Output the (x, y) coordinate of the center of the cell containing the given text.  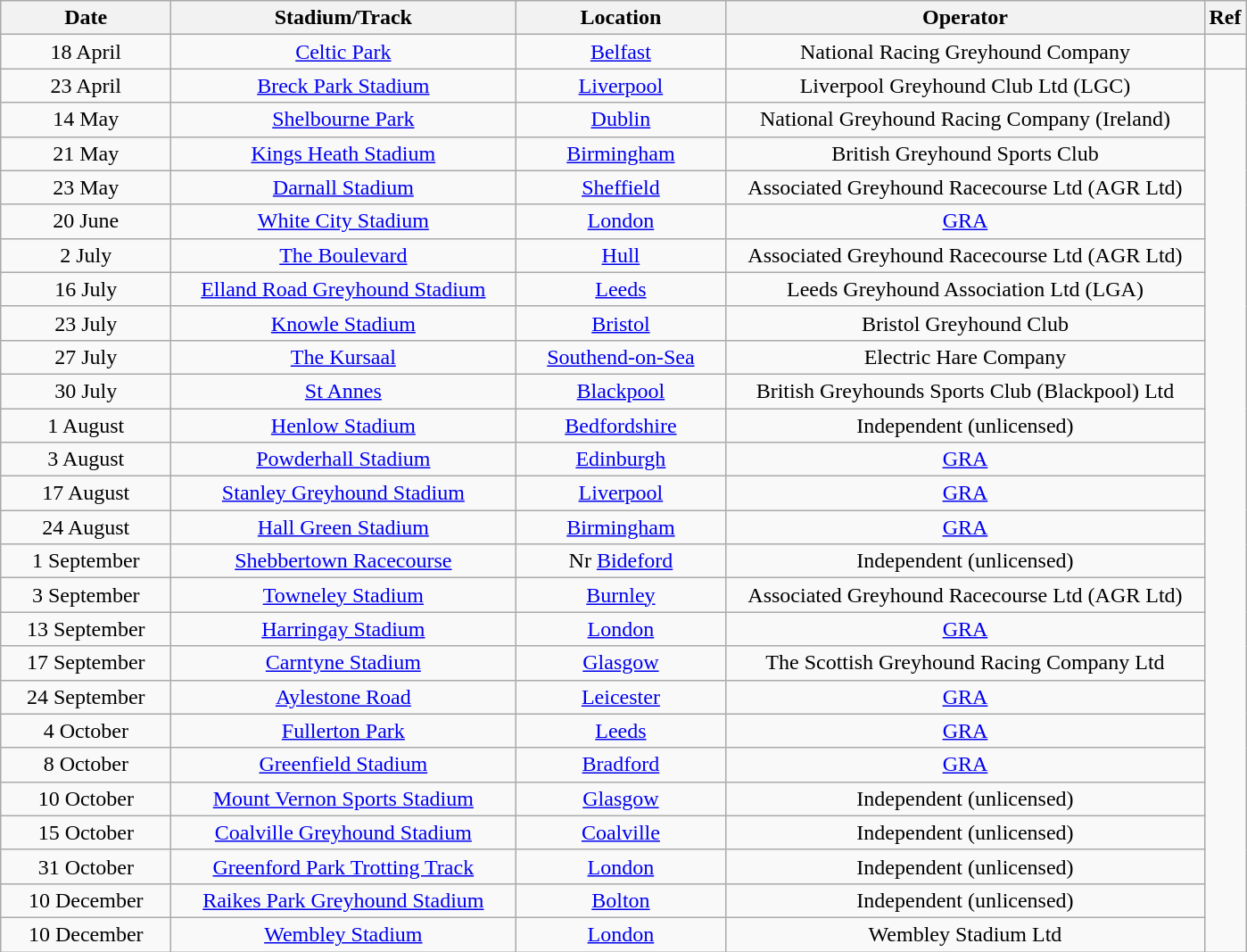
Breck Park Stadium (343, 86)
Celtic Park (343, 52)
Southend-on-Sea (621, 357)
23 April (86, 86)
31 October (86, 866)
18 April (86, 52)
Raikes Park Greyhound Stadium (343, 900)
1 August (86, 426)
Date (86, 18)
Kings Heath Stadium (343, 153)
21 May (86, 153)
The Boulevard (343, 255)
Stadium/Track (343, 18)
17 August (86, 493)
23 July (86, 323)
Ref (1226, 18)
Dublin (621, 120)
Bristol (621, 323)
The Kursaal (343, 357)
White City Stadium (343, 221)
Operator (965, 18)
Bolton (621, 900)
Nr Bideford (621, 561)
Wembley Stadium (343, 934)
3 September (86, 595)
23 May (86, 187)
30 July (86, 391)
British Greyhound Sports Club (965, 153)
4 October (86, 731)
Shelbourne Park (343, 120)
Bedfordshire (621, 426)
Fullerton Park (343, 731)
Stanley Greyhound Stadium (343, 493)
Bristol Greyhound Club (965, 323)
Knowle Stadium (343, 323)
Hall Green Stadium (343, 527)
Harringay Stadium (343, 629)
National Racing Greyhound Company (965, 52)
Elland Road Greyhound Stadium (343, 289)
Greenfield Stadium (343, 765)
Blackpool (621, 391)
Burnley (621, 595)
1 September (86, 561)
Leeds Greyhound Association Ltd (LGA) (965, 289)
Edinburgh (621, 459)
15 October (86, 832)
Shebbertown Racecourse (343, 561)
Greenford Park Trotting Track (343, 866)
16 July (86, 289)
St Annes (343, 391)
14 May (86, 120)
8 October (86, 765)
27 July (86, 357)
Liverpool Greyhound Club Ltd (LGC) (965, 86)
Wembley Stadium Ltd (965, 934)
24 September (86, 697)
20 June (86, 221)
Sheffield (621, 187)
Mount Vernon Sports Stadium (343, 799)
Electric Hare Company (965, 357)
24 August (86, 527)
Carntyne Stadium (343, 663)
The Scottish Greyhound Racing Company Ltd (965, 663)
Towneley Stadium (343, 595)
10 October (86, 799)
National Greyhound Racing Company (Ireland) (965, 120)
Location (621, 18)
Belfast (621, 52)
17 September (86, 663)
Powderhall Stadium (343, 459)
Aylestone Road (343, 697)
Coalville (621, 832)
Hull (621, 255)
Henlow Stadium (343, 426)
Coalville Greyhound Stadium (343, 832)
2 July (86, 255)
3 August (86, 459)
Bradford (621, 765)
Leicester (621, 697)
Darnall Stadium (343, 187)
British Greyhounds Sports Club (Blackpool) Ltd (965, 391)
13 September (86, 629)
